Scan for the cell matching the given text and deliver its [x, y] coordinate at center. 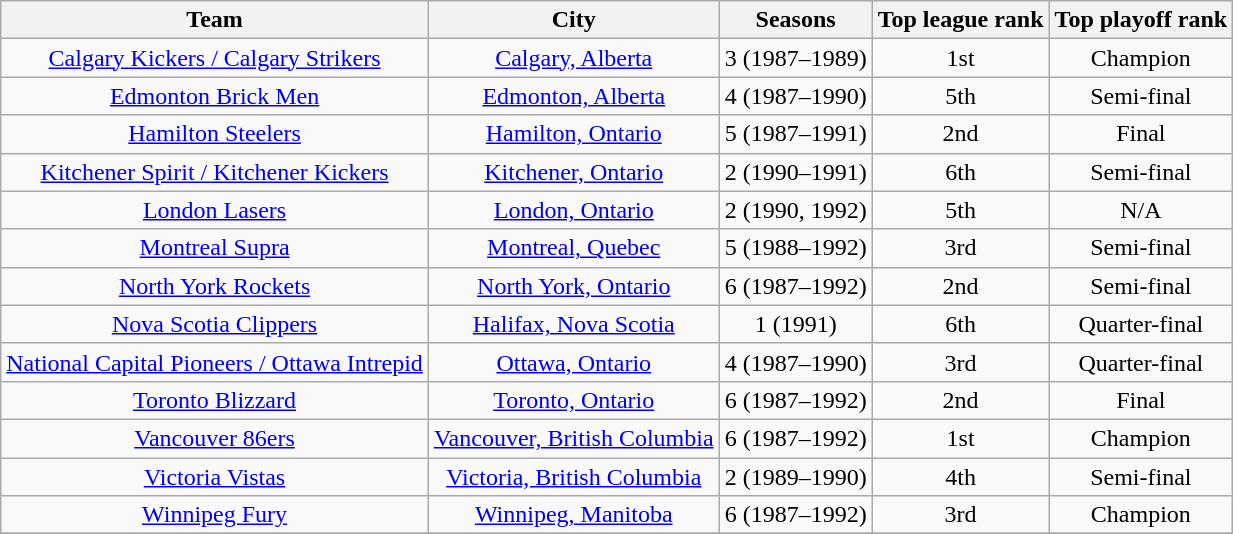
Montreal, Quebec [574, 248]
Kitchener, Ontario [574, 172]
5 (1988–1992) [796, 248]
Winnipeg, Manitoba [574, 515]
London Lasers [215, 210]
Nova Scotia Clippers [215, 324]
2 (1990, 1992) [796, 210]
Top league rank [960, 20]
North York Rockets [215, 286]
3 (1987–1989) [796, 58]
Winnipeg Fury [215, 515]
Edmonton Brick Men [215, 96]
Victoria, British Columbia [574, 477]
National Capital Pioneers / Ottawa Intrepid [215, 362]
Ottawa, Ontario [574, 362]
Calgary, Alberta [574, 58]
Halifax, Nova Scotia [574, 324]
Edmonton, Alberta [574, 96]
2 (1990–1991) [796, 172]
City [574, 20]
Montreal Supra [215, 248]
London, Ontario [574, 210]
Victoria Vistas [215, 477]
Hamilton Steelers [215, 134]
5 (1987–1991) [796, 134]
N/A [1141, 210]
2 (1989–1990) [796, 477]
Toronto Blizzard [215, 400]
Team [215, 20]
Vancouver, British Columbia [574, 438]
1 (1991) [796, 324]
Toronto, Ontario [574, 400]
Calgary Kickers / Calgary Strikers [215, 58]
4th [960, 477]
Top playoff rank [1141, 20]
Vancouver 86ers [215, 438]
Seasons [796, 20]
Kitchener Spirit / Kitchener Kickers [215, 172]
North York, Ontario [574, 286]
Hamilton, Ontario [574, 134]
